Search for the cell housing the specified text and yield its (X, Y) center coordinate. 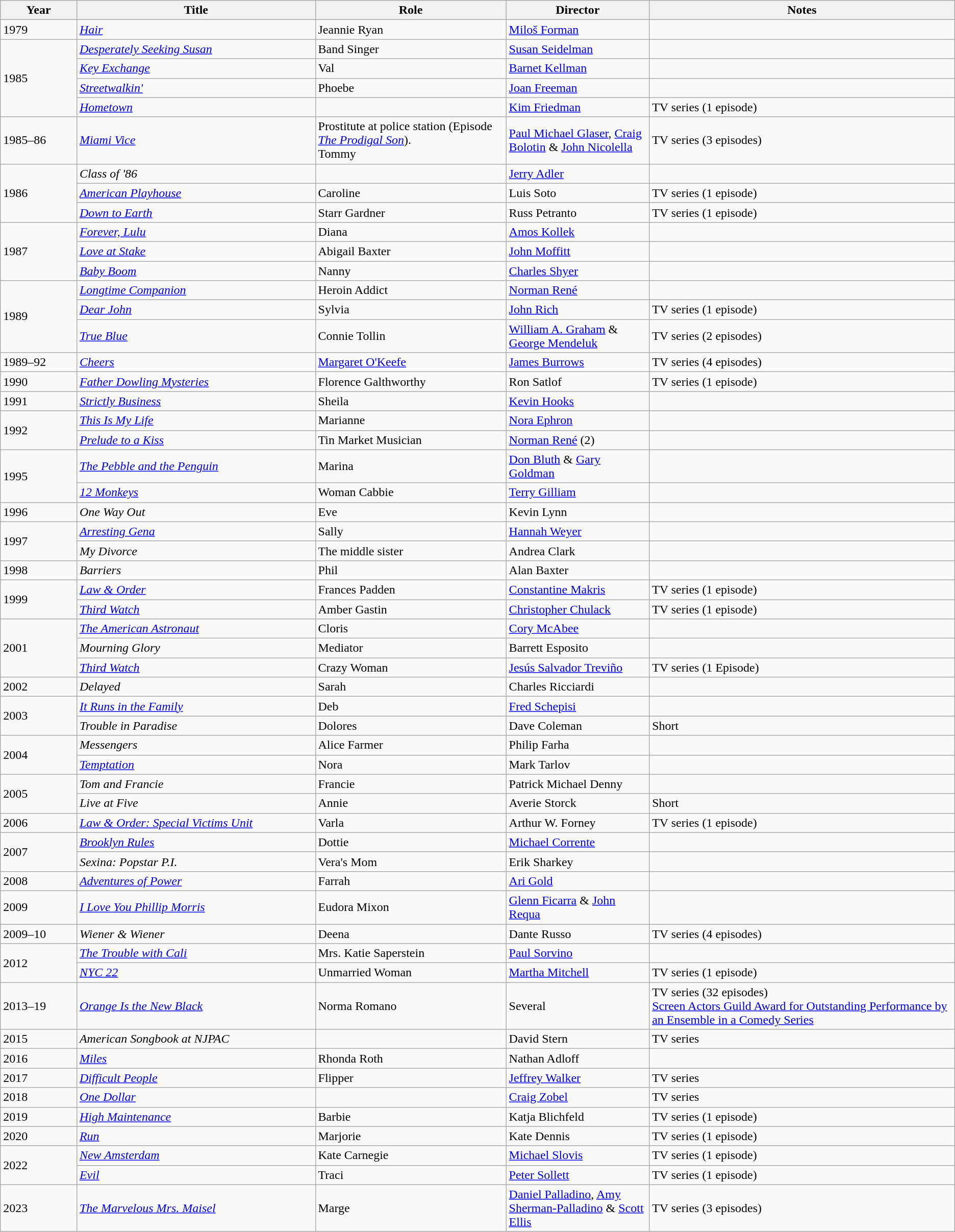
American Playhouse (196, 193)
Hair (196, 30)
Caroline (411, 193)
Kevin Lynn (577, 512)
Dante Russo (577, 933)
Annie (411, 803)
1997 (39, 541)
Mrs. Katie Saperstein (411, 953)
Starr Gardner (411, 212)
Kim Friedman (577, 107)
One Dollar (196, 1097)
The American Astronaut (196, 629)
Ron Satlof (577, 382)
New Amsterdam (196, 1155)
The Marvelous Mrs. Maisel (196, 1208)
Temptation (196, 765)
Key Exchange (196, 68)
2013–19 (39, 1006)
Sarah (411, 687)
Barnet Kellman (577, 68)
John Moffitt (577, 251)
Erik Sharkey (577, 861)
Patrick Michael Denny (577, 784)
Dolores (411, 726)
Alice Farmer (411, 745)
2005 (39, 794)
Val (411, 68)
Baby Boom (196, 271)
Live at Five (196, 803)
Miloš Forman (577, 30)
American Songbook at NJPAC (196, 1039)
Mark Tarlov (577, 765)
2001 (39, 648)
Eve (411, 512)
2023 (39, 1208)
Arresting Gena (196, 531)
Marianne (411, 421)
Prostitute at police station (Episode The Prodigal Son).Tommy (411, 140)
Nanny (411, 271)
Run (196, 1136)
Michael Corrente (577, 842)
1979 (39, 30)
Orange Is the New Black (196, 1006)
Woman Cabbie (411, 492)
Luis Soto (577, 193)
TV series (32 episodes)Screen Actors Guild Award for Outstanding Performance by an Ensemble in a Comedy Series (802, 1006)
Hannah Weyer (577, 531)
Director (577, 10)
Miles (196, 1058)
Wiener & Wiener (196, 933)
Phil (411, 570)
Fred Schepisi (577, 706)
Dear John (196, 310)
Frances Padden (411, 589)
Rhonda Roth (411, 1058)
Sexina: Popstar P.I. (196, 861)
Unmarried Woman (411, 973)
1998 (39, 570)
Connie Tollin (411, 336)
TV series (2 episodes) (802, 336)
Class of '86 (196, 174)
James Burrows (577, 362)
Jeffrey Walker (577, 1078)
Nora Ephron (577, 421)
Abigail Baxter (411, 251)
Francie (411, 784)
Cheers (196, 362)
Christopher Chulack (577, 609)
1986 (39, 193)
Longtime Companion (196, 290)
1987 (39, 251)
Dottie (411, 842)
Nathan Adloff (577, 1058)
Cloris (411, 629)
Flipper (411, 1078)
2007 (39, 852)
Averie Storck (577, 803)
Paul Sorvino (577, 953)
My Divorce (196, 551)
TV series (1 Episode) (802, 668)
Sylvia (411, 310)
I Love You Phillip Morris (196, 907)
Jesús Salvador Treviño (577, 668)
Marjorie (411, 1136)
Miami Vice (196, 140)
Don Bluth & Gary Goldman (577, 466)
Eudora Mixon (411, 907)
Forever, Lulu (196, 232)
Charles Shyer (577, 271)
Strictly Business (196, 401)
Norman René (577, 290)
Crazy Woman (411, 668)
Desperately Seeking Susan (196, 49)
Adventures of Power (196, 881)
Katja Blichfeld (577, 1117)
Cory McAbee (577, 629)
The Trouble with Cali (196, 953)
Evil (196, 1175)
Sally (411, 531)
1990 (39, 382)
Kate Carnegie (411, 1155)
Diana (411, 232)
2008 (39, 881)
Several (577, 1006)
Susan Seidelman (577, 49)
Nora (411, 765)
Prelude to a Kiss (196, 440)
2002 (39, 687)
William A. Graham & George Mendeluk (577, 336)
Kevin Hooks (577, 401)
Glenn Ficarra & John Requa (577, 907)
Down to Earth (196, 212)
1991 (39, 401)
Jeannie Ryan (411, 30)
Mediator (411, 648)
One Way Out (196, 512)
Charles Ricciardi (577, 687)
Andrea Clark (577, 551)
Constantine Makris (577, 589)
2006 (39, 823)
2017 (39, 1078)
2009–10 (39, 933)
Margaret O'Keefe (411, 362)
Terry Gilliam (577, 492)
This Is My Life (196, 421)
2016 (39, 1058)
Barrett Esposito (577, 648)
Barbie (411, 1117)
Joan Freeman (577, 88)
Heroin Addict (411, 290)
1996 (39, 512)
2020 (39, 1136)
1989–92 (39, 362)
Arthur W. Forney (577, 823)
Messengers (196, 745)
Traci (411, 1175)
Delayed (196, 687)
Deb (411, 706)
Craig Zobel (577, 1097)
Brooklyn Rules (196, 842)
Varla (411, 823)
1985–86 (39, 140)
Tom and Francie (196, 784)
Marge (411, 1208)
Role (411, 10)
Love at Stake (196, 251)
2018 (39, 1097)
1995 (39, 476)
2019 (39, 1117)
Title (196, 10)
2009 (39, 907)
2022 (39, 1165)
12 Monkeys (196, 492)
NYC 22 (196, 973)
It Runs in the Family (196, 706)
Mourning Glory (196, 648)
Year (39, 10)
The Pebble and the Penguin (196, 466)
Dave Coleman (577, 726)
2015 (39, 1039)
Father Dowling Mysteries (196, 382)
Philip Farha (577, 745)
Phoebe (411, 88)
Farrah (411, 881)
Vera's Mom (411, 861)
The middle sister (411, 551)
1989 (39, 316)
Deena (411, 933)
Florence Galthworthy (411, 382)
1999 (39, 599)
2012 (39, 963)
Alan Baxter (577, 570)
Martha Mitchell (577, 973)
2004 (39, 755)
1985 (39, 78)
Hometown (196, 107)
Russ Petranto (577, 212)
Sheila (411, 401)
Law & Order: Special Victims Unit (196, 823)
Peter Sollett (577, 1175)
True Blue (196, 336)
Daniel Palladino, Amy Sherman-Palladino & Scott Ellis (577, 1208)
Streetwalkin' (196, 88)
Amber Gastin (411, 609)
Tin Market Musician (411, 440)
Law & Order (196, 589)
2003 (39, 716)
Trouble in Paradise (196, 726)
Marina (411, 466)
Paul Michael Glaser, Craig Bolotin & John Nicolella (577, 140)
Ari Gold (577, 881)
Michael Slovis (577, 1155)
Jerry Adler (577, 174)
Amos Kollek (577, 232)
Band Singer (411, 49)
Difficult People (196, 1078)
Notes (802, 10)
Norman René (2) (577, 440)
John Rich (577, 310)
1992 (39, 430)
David Stern (577, 1039)
Norma Romano (411, 1006)
High Maintenance (196, 1117)
Kate Dennis (577, 1136)
Barriers (196, 570)
